Return the [x, y] coordinate for the center point of the cell that contains the specified text.  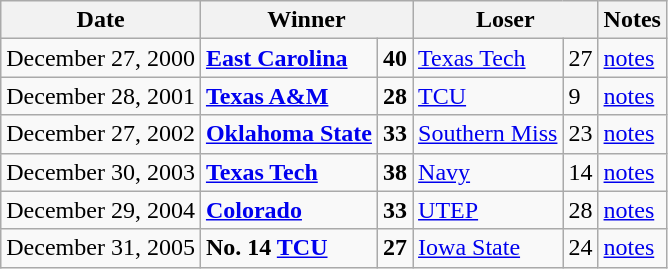
December 30, 2003 [101, 172]
December 29, 2004 [101, 210]
9 [580, 96]
Texas A&M [288, 96]
14 [580, 172]
24 [580, 248]
December 28, 2001 [101, 96]
Iowa State [488, 248]
UTEP [488, 210]
Oklahoma State [288, 134]
December 27, 2000 [101, 58]
38 [394, 172]
No. 14 TCU [288, 248]
TCU [488, 96]
Notes [632, 20]
December 31, 2005 [101, 248]
Colorado [288, 210]
23 [580, 134]
40 [394, 58]
Winner [306, 20]
Date [101, 20]
Southern Miss [488, 134]
Navy [488, 172]
Loser [506, 20]
December 27, 2002 [101, 134]
East Carolina [288, 58]
